Extract the (X, Y) coordinate from the center of the cell holding the provided text.  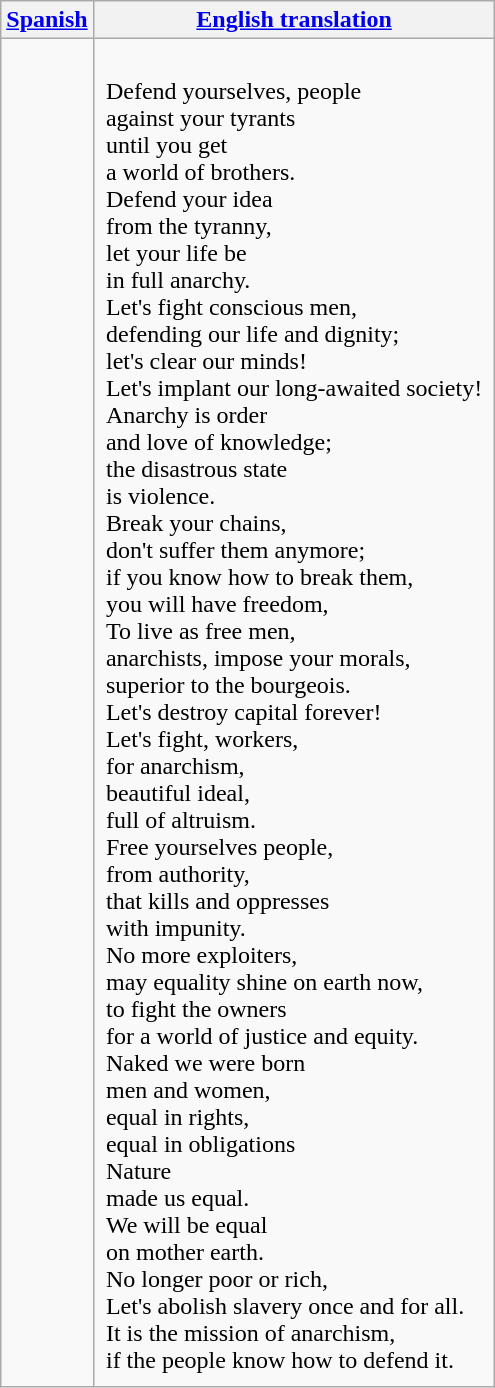
English translation (294, 20)
Spanish (47, 20)
